Provide the [x, y] coordinate of the cell's center where the given text is located.  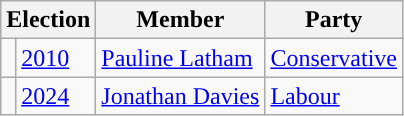
2010 [56, 58]
Labour [334, 96]
Member [180, 20]
2024 [56, 96]
Jonathan Davies [180, 96]
Conservative [334, 58]
Election [48, 20]
Party [334, 20]
Pauline Latham [180, 58]
